Identify which cell holds the provided text, then report its (X, Y) central coordinate. 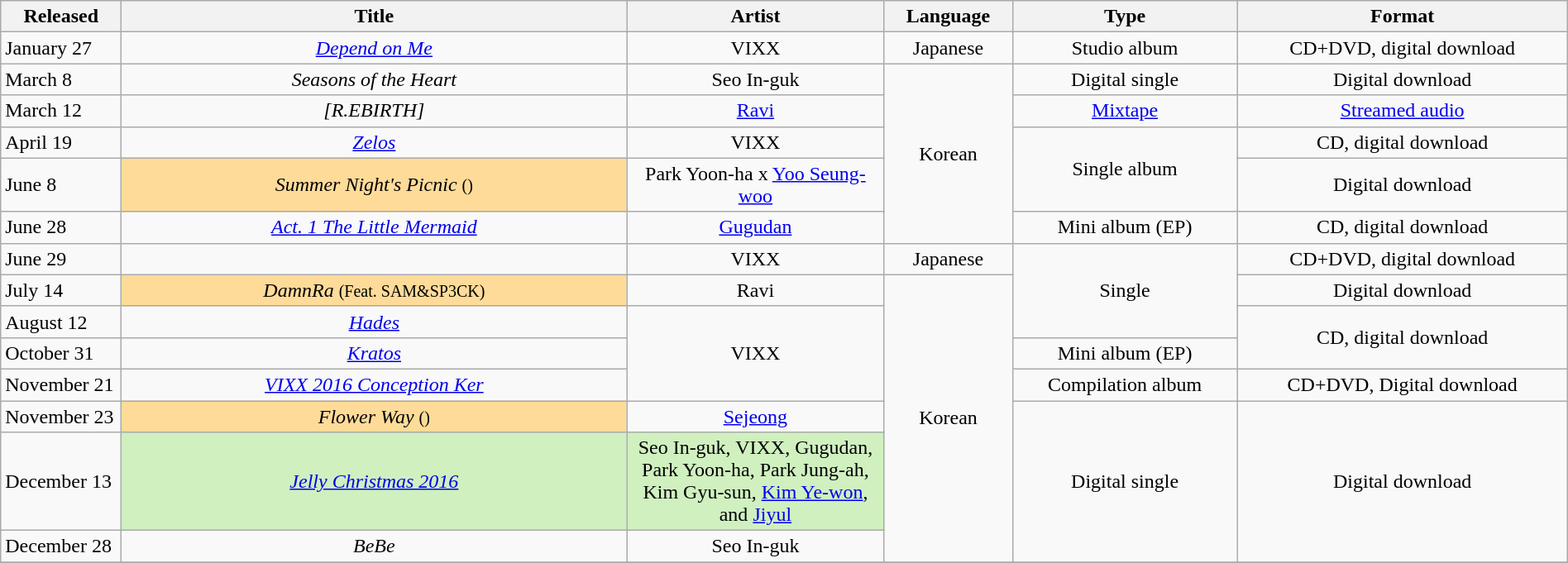
November 21 (61, 384)
October 31 (61, 353)
July 14 (61, 290)
December 28 (61, 546)
Compilation album (1125, 384)
Flower Way () (374, 416)
December 13 (61, 481)
Act. 1 The Little Mermaid (374, 227)
January 27 (61, 48)
August 12 (61, 322)
Zelos (374, 142)
CD+DVD, Digital download (1403, 384)
June 29 (61, 259)
[R.EBIRTH] (374, 111)
VIXX 2016 Conception Ker (374, 384)
Gugudan (756, 227)
BeBe (374, 546)
Single album (1125, 169)
Hades (374, 322)
Park Yoon-ha x Yoo Seung-woo (756, 185)
Seasons of the Heart (374, 79)
June 8 (61, 185)
Mixtape (1125, 111)
April 19 (61, 142)
March 8 (61, 79)
Kratos (374, 353)
November 23 (61, 416)
Sejeong (756, 416)
March 12 (61, 111)
Studio album (1125, 48)
Jelly Christmas 2016 (374, 481)
Depend on Me (374, 48)
Type (1125, 17)
Streamed audio (1403, 111)
Released (61, 17)
DamnRa (Feat. SAM&SP3CK) (374, 290)
Artist (756, 17)
Single (1125, 290)
Seo In-guk, VIXX, Gugudan, Park Yoon-ha, Park Jung-ah, Kim Gyu-sun, Kim Ye-won, and Jiyul (756, 481)
Language (948, 17)
Format (1403, 17)
Summer Night's Picnic () (374, 185)
Title (374, 17)
June 28 (61, 227)
